Provide the (X, Y) coordinate of the cell's center where the given text is located.  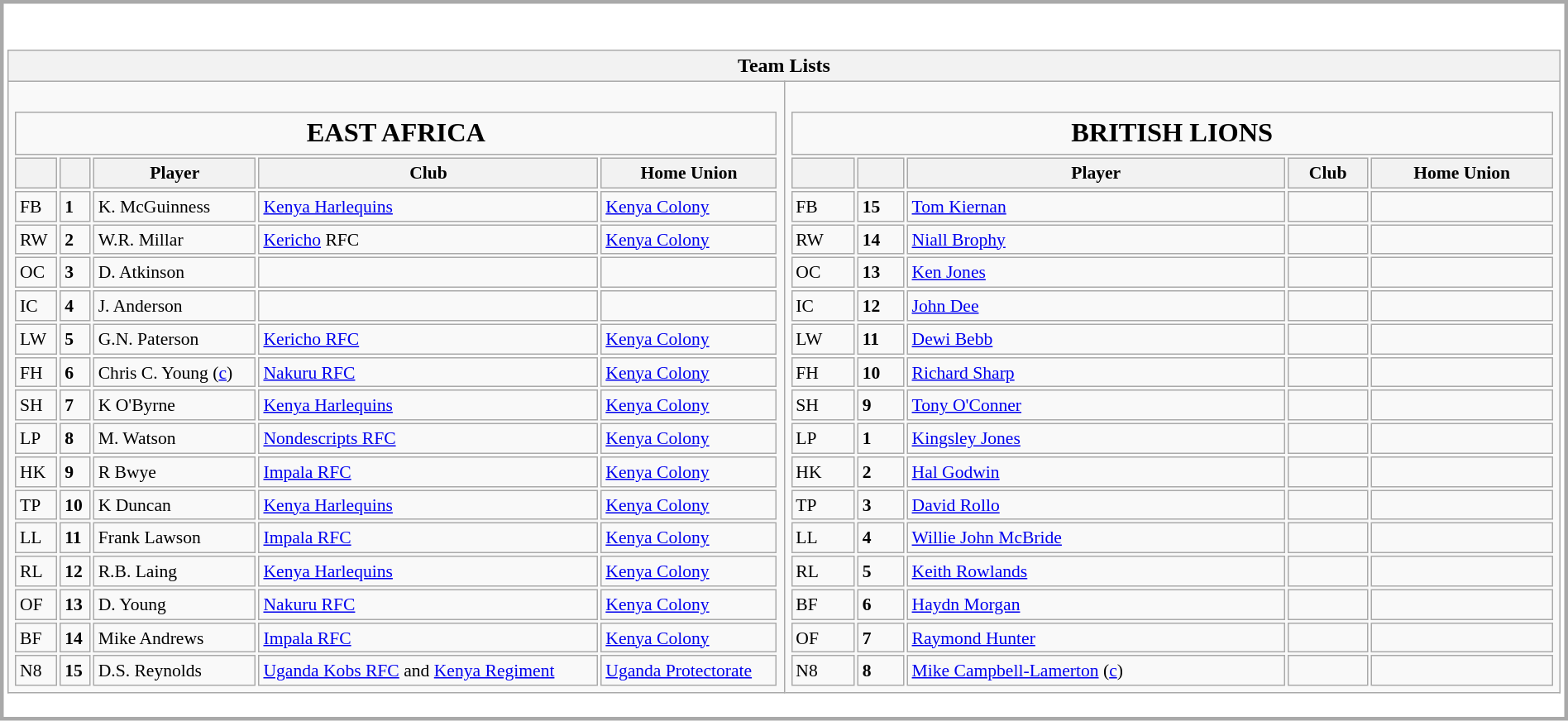
Raymond Hunter (1097, 638)
Nondescripts RFC (428, 438)
Tom Kiernan (1097, 207)
Hal Godwin (1097, 471)
Chris C. Young (c) (175, 372)
Richard Sharp (1097, 372)
Mike Campbell-Lamerton (c) (1097, 671)
John Dee (1097, 306)
K Duncan (175, 504)
D. Young (175, 604)
D.S. Reynolds (175, 671)
Uganda Kobs RFC and Kenya Regiment (428, 671)
W.R. Millar (175, 240)
Team Lists (784, 66)
Tony O'Conner (1097, 405)
EAST AFRICA (395, 132)
Kingsley Jones (1097, 438)
G.N. Paterson (175, 339)
Niall Brophy (1097, 240)
David Rollo (1097, 504)
Mike Andrews (175, 638)
J. Anderson (175, 306)
R.B. Laing (175, 571)
D. Atkinson (175, 273)
Haydn Morgan (1097, 604)
Dewi Bebb (1097, 339)
Ken Jones (1097, 273)
Keith Rowlands (1097, 571)
M. Watson (175, 438)
Frank Lawson (175, 537)
K O'Byrne (175, 405)
BRITISH LIONS (1173, 132)
R Bwye (175, 471)
Willie John McBride (1097, 537)
Uganda Protectorate (688, 671)
K. McGuinness (175, 207)
